Provide the (x, y) coordinate of the cell's center where the given text is located.  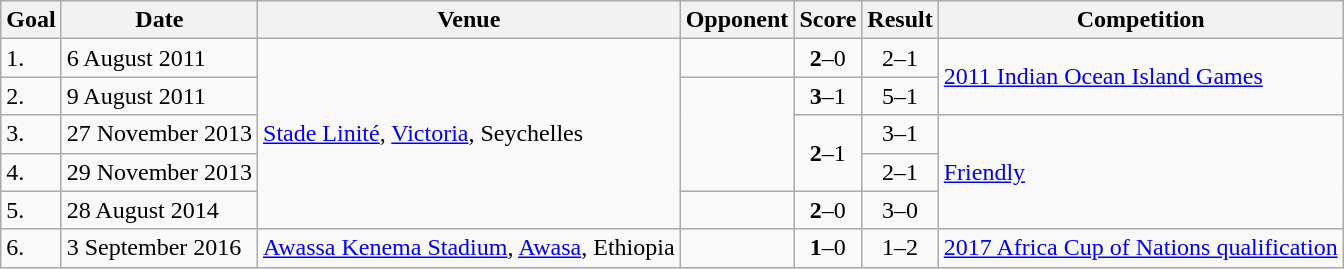
29 November 2013 (159, 172)
28 August 2014 (159, 210)
1–2 (900, 248)
4. (31, 172)
Result (900, 20)
Awassa Kenema Stadium, Awasa, Ethiopia (470, 248)
Stade Linité, Victoria, Seychelles (470, 134)
2017 Africa Cup of Nations qualification (1140, 248)
2011 Indian Ocean Island Games (1140, 77)
5. (31, 210)
1. (31, 58)
3–0 (900, 210)
2. (31, 96)
Venue (470, 20)
Friendly (1140, 172)
3. (31, 134)
6. (31, 248)
27 November 2013 (159, 134)
Date (159, 20)
1–0 (828, 248)
Goal (31, 20)
6 August 2011 (159, 58)
3 September 2016 (159, 248)
Score (828, 20)
9 August 2011 (159, 96)
Competition (1140, 20)
Opponent (737, 20)
5–1 (900, 96)
